Locate the cell with the specified text and output its (x, y) center coordinate. 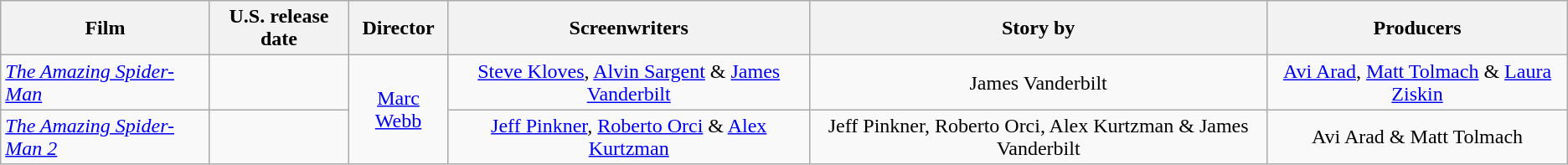
The Amazing Spider-Man 2 (106, 137)
Jeff Pinkner, Roberto Orci, Alex Kurtzman & James Vanderbilt (1038, 137)
Marc Webb (399, 110)
Film (106, 28)
Director (399, 28)
The Amazing Spider-Man (106, 82)
Story by (1038, 28)
Producers (1417, 28)
James Vanderbilt (1038, 82)
Steve Kloves, Alvin Sargent & James Vanderbilt (628, 82)
U.S. release date (279, 28)
Jeff Pinkner, Roberto Orci & Alex Kurtzman (628, 137)
Screenwriters (628, 28)
Avi Arad, Matt Tolmach & Laura Ziskin (1417, 82)
Avi Arad & Matt Tolmach (1417, 137)
